Pinpoint the cell where the given text exists, returning its [X, Y] midpoint coordinate. 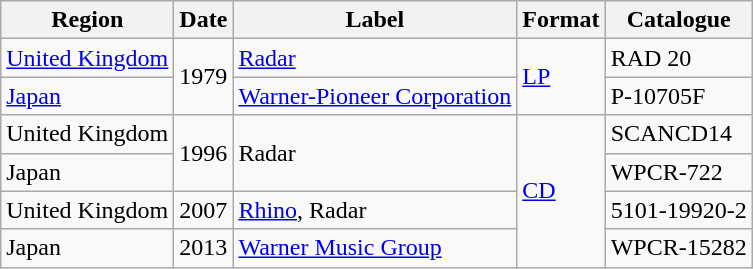
WPCR-722 [678, 172]
CD [561, 191]
LP [561, 77]
Region [88, 20]
Date [204, 20]
1979 [204, 77]
Format [561, 20]
WPCR-15282 [678, 248]
1996 [204, 153]
Warner-Pioneer Corporation [375, 96]
2013 [204, 248]
2007 [204, 210]
5101-19920-2 [678, 210]
Label [375, 20]
P-10705F [678, 96]
Catalogue [678, 20]
SCANCD14 [678, 134]
Warner Music Group [375, 248]
RAD 20 [678, 58]
Rhino, Radar [375, 210]
